Extract the [X, Y] coordinate from the center of the cell holding the provided text.  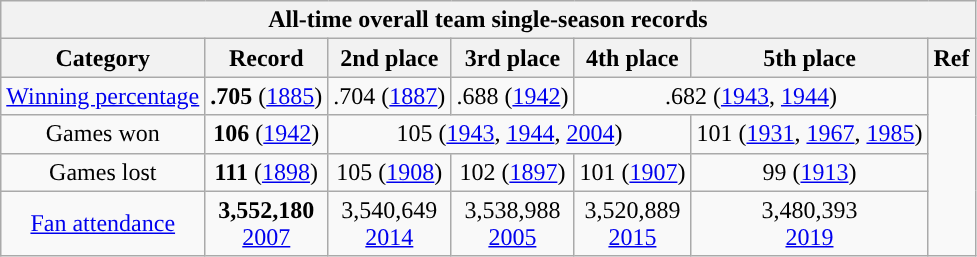
101 (1931, 1967, 1985) [810, 134]
Fan attendance [103, 224]
105 (1943, 1944, 2004) [510, 134]
.682 (1943, 1944) [751, 96]
Record [266, 58]
5th place [810, 58]
.705 (1885) [266, 96]
111 (1898) [266, 172]
Games won [103, 134]
Winning percentage [103, 96]
Category [103, 58]
.704 (1887) [390, 96]
3,552,1802007 [266, 224]
101 (1907) [632, 172]
.688 (1942) [512, 96]
3,520,889 2015 [632, 224]
99 (1913) [810, 172]
4th place [632, 58]
Ref [952, 58]
Games lost [103, 172]
3,480,393 2019 [810, 224]
3,540,649 2014 [390, 224]
All-time overall team single-season records [488, 20]
2nd place [390, 58]
106 (1942) [266, 134]
102 (1897) [512, 172]
105 (1908) [390, 172]
3rd place [512, 58]
3,538,988 2005 [512, 224]
